Return [X, Y] of the center of cell containing provided text 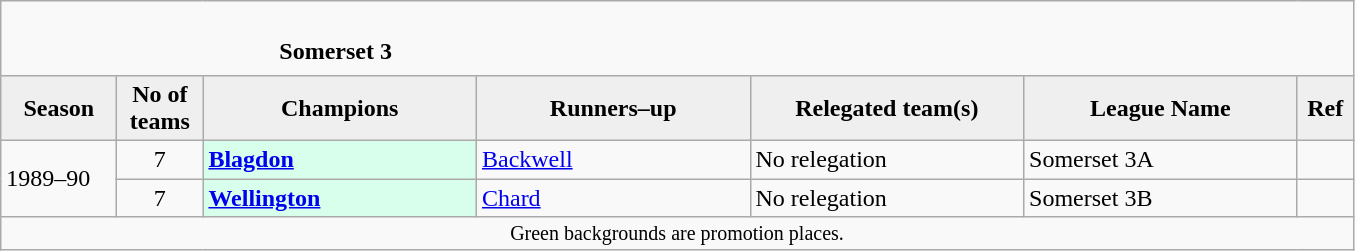
Green backgrounds are promotion places. [677, 234]
Backwell [613, 159]
Blagdon [340, 159]
Chard [613, 197]
Champions [340, 108]
No of teams [160, 108]
Wellington [340, 197]
Season [59, 108]
Runners–up [613, 108]
1989–90 [59, 178]
Somerset 3A [1161, 159]
Somerset 3B [1161, 197]
Ref [1325, 108]
Relegated team(s) [887, 108]
League Name [1161, 108]
